Find where the given text appears and provide that cell's center as (x, y) coordinate. 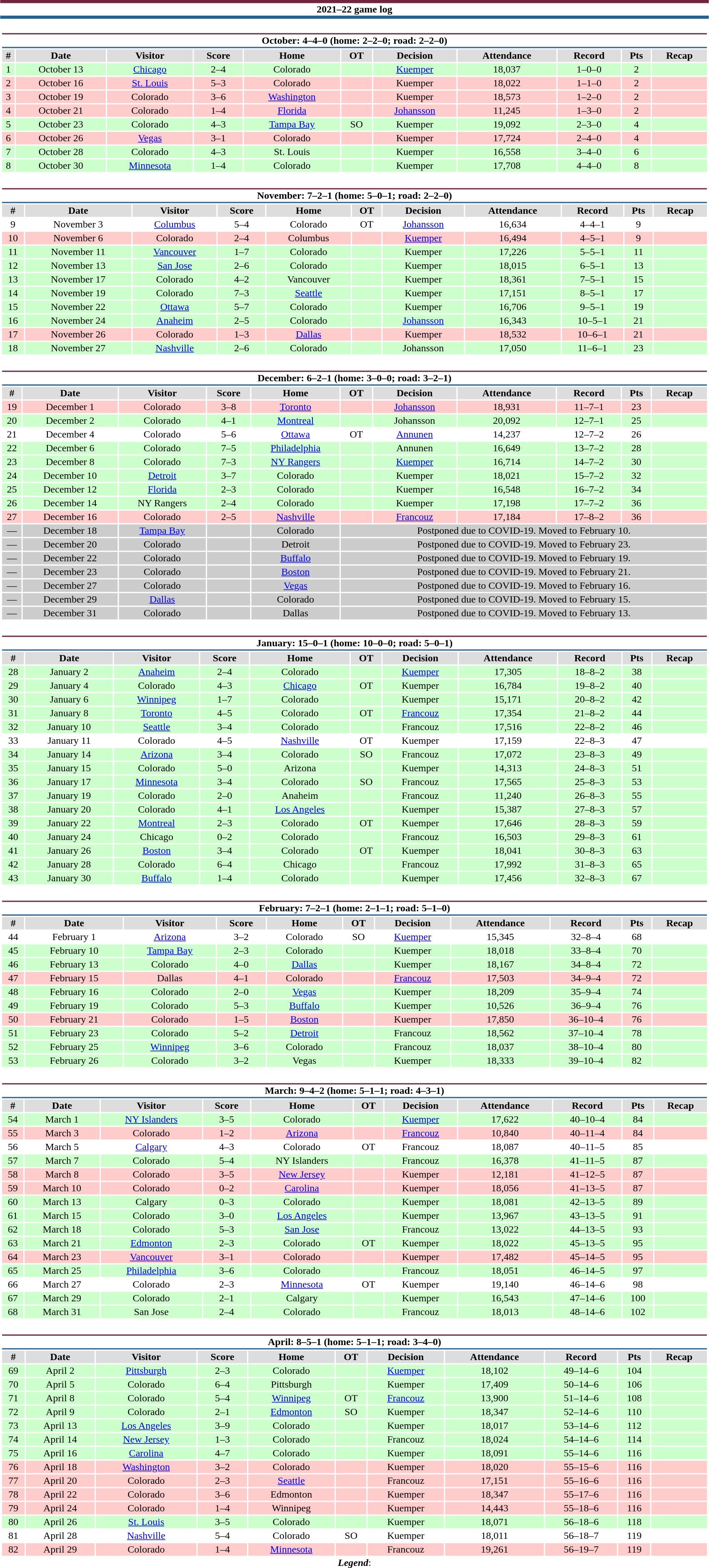
April 29 (60, 1550)
December 2 (70, 420)
112 (634, 1425)
4–0 (242, 965)
108 (634, 1398)
69 (13, 1370)
22–8–3 (590, 740)
December 1 (70, 407)
February 10 (74, 950)
66 (12, 1285)
18,333 (501, 1060)
February 13 (74, 965)
71 (13, 1398)
106 (634, 1385)
50 (13, 1020)
1–3–0 (589, 110)
Postponed due to COVID-19. Moved to February 15. (524, 600)
16,649 (507, 448)
0–3 (227, 1202)
49–14–6 (581, 1370)
13,900 (494, 1398)
Postponed due to COVID-19. Moved to February 21. (524, 572)
17,565 (508, 782)
46–14–5 (587, 1270)
December 29 (70, 600)
18,051 (505, 1270)
15,345 (501, 937)
79 (13, 1508)
17,708 (507, 165)
January 10 (69, 727)
22–8–2 (590, 727)
January 19 (69, 795)
March: 9–4–2 (home: 5–1–1; road: 4–3–1) (354, 1091)
41–12–5 (587, 1175)
16,378 (505, 1160)
45–13–5 (587, 1243)
55–17–6 (581, 1495)
March 15 (62, 1215)
March 5 (62, 1147)
18,021 (507, 475)
10–6–1 (592, 335)
1–0–0 (589, 70)
52 (13, 1047)
November: 7–2–1 (home: 5–0–1; road: 2–2–0) (354, 196)
February 23 (74, 1033)
5–6 (228, 435)
11,240 (508, 795)
January 22 (69, 823)
January 15 (69, 768)
10 (12, 238)
Postponed due to COVID-19. Moved to February 23. (524, 545)
14–7–2 (589, 462)
19,261 (494, 1550)
November 11 (78, 252)
December 10 (70, 475)
December 22 (70, 558)
January 24 (69, 837)
19,140 (505, 1285)
February 25 (74, 1047)
18,011 (494, 1535)
24–8–3 (590, 768)
41–11–5 (587, 1160)
April 24 (60, 1508)
17,482 (505, 1257)
17,992 (508, 865)
16,634 (512, 225)
16,343 (512, 320)
January 28 (69, 865)
20–8–2 (590, 700)
30–8–3 (590, 850)
18,017 (494, 1425)
18,081 (505, 1202)
November 3 (78, 225)
16,494 (512, 238)
73 (13, 1425)
March 7 (62, 1160)
5–0 (225, 768)
14,237 (507, 435)
November 19 (78, 293)
31 (13, 713)
21–8–2 (590, 713)
December: 6–2–1 (home: 3–0–0; road: 3–2–1) (354, 378)
18,071 (494, 1522)
40–10–4 (587, 1120)
Postponed due to COVID-19. Moved to February 13. (524, 613)
December 16 (70, 517)
January 2 (69, 672)
10–5–1 (592, 320)
2–4–0 (589, 138)
3–7 (228, 475)
44–13–5 (587, 1230)
18,562 (501, 1033)
February: 7–2–1 (home: 2–1–1; road: 5–1–0) (354, 908)
48 (13, 992)
18,087 (505, 1147)
17,159 (508, 740)
18 (12, 348)
41–13–5 (587, 1188)
93 (638, 1230)
March 31 (62, 1312)
3–8 (228, 407)
48–14–6 (587, 1312)
February 21 (74, 1020)
October: 4–4–0 (home: 2–2–0; road: 2–2–0) (354, 41)
18–8–2 (590, 672)
16,784 (508, 685)
1–2–0 (589, 97)
11,245 (507, 110)
February 26 (74, 1060)
35 (13, 768)
43 (13, 878)
104 (634, 1370)
38–10–4 (586, 1047)
12 (12, 265)
17,354 (508, 713)
56–19–7 (581, 1550)
12,181 (505, 1175)
26–8–3 (590, 795)
February 1 (74, 937)
5–7 (242, 307)
December 18 (70, 530)
33–8–4 (586, 950)
October 30 (61, 165)
April 28 (60, 1535)
March 10 (62, 1188)
45 (13, 950)
56–18–6 (581, 1522)
January 30 (69, 878)
2021–22 game log (354, 9)
32–8–4 (586, 937)
November 27 (78, 348)
December 12 (70, 490)
91 (638, 1215)
18,024 (494, 1440)
January 6 (69, 700)
19–8–2 (590, 685)
7–5–1 (592, 280)
55–15–6 (581, 1467)
110 (634, 1412)
December 14 (70, 503)
March 23 (62, 1257)
March 21 (62, 1243)
Postponed due to COVID-19. Moved to February 16. (524, 585)
April 9 (60, 1412)
December 8 (70, 462)
November 22 (78, 307)
100 (638, 1298)
February 15 (74, 978)
46–14–6 (587, 1285)
4–2 (242, 280)
13,967 (505, 1215)
4–5–1 (592, 238)
February 16 (74, 992)
5–5–1 (592, 252)
17,516 (508, 727)
43–13–5 (587, 1215)
15,387 (508, 810)
98 (638, 1285)
March 29 (62, 1298)
October 21 (61, 110)
October 26 (61, 138)
16,503 (508, 837)
19,092 (507, 125)
18,532 (512, 335)
3–4–0 (589, 152)
18,091 (494, 1453)
114 (634, 1440)
17,850 (501, 1020)
7 (8, 152)
31–8–3 (590, 865)
17,622 (505, 1120)
33 (13, 740)
102 (638, 1312)
58 (12, 1175)
18,167 (501, 965)
14 (12, 293)
41 (13, 850)
10,526 (501, 1005)
75 (13, 1453)
7–5 (228, 448)
October 16 (61, 83)
39 (13, 823)
18,015 (512, 265)
March 13 (62, 1202)
16,543 (505, 1298)
11–7–1 (589, 407)
13,022 (505, 1230)
5 (8, 125)
25–8–3 (590, 782)
3 (8, 97)
November 6 (78, 238)
1–5 (242, 1020)
18,056 (505, 1188)
April 8 (60, 1398)
14,313 (508, 768)
56–18–7 (581, 1535)
85 (638, 1147)
24 (12, 475)
11–6–1 (592, 348)
16 (12, 320)
20 (12, 420)
March 3 (62, 1133)
October 13 (61, 70)
November 26 (78, 335)
9–5–1 (592, 307)
54–14–6 (581, 1440)
January 17 (69, 782)
18,573 (507, 97)
17–7–2 (589, 503)
35–9–4 (586, 992)
34–9–4 (586, 978)
17,050 (512, 348)
December 31 (70, 613)
18,020 (494, 1467)
November 24 (78, 320)
23–8–3 (590, 755)
4–7 (222, 1453)
97 (638, 1270)
17,198 (507, 503)
32–8–3 (590, 878)
20,092 (507, 420)
3–0 (227, 1215)
March 27 (62, 1285)
December 23 (70, 572)
29–8–3 (590, 837)
45–14–5 (587, 1257)
December 20 (70, 545)
March 8 (62, 1175)
16,714 (507, 462)
77 (13, 1480)
January: 15–0–1 (home: 10–0–0; road: 5–0–1) (354, 643)
16,558 (507, 152)
April 20 (60, 1480)
Postponed due to COVID-19. Moved to February 19. (524, 558)
3–9 (222, 1425)
56 (12, 1147)
53–14–6 (581, 1425)
14,443 (494, 1508)
November 13 (78, 265)
April 16 (60, 1453)
15–7–2 (589, 475)
36–10–4 (586, 1020)
October 23 (61, 125)
55–18–6 (581, 1508)
November 17 (78, 280)
89 (638, 1202)
April 13 (60, 1425)
April 2 (60, 1370)
16,548 (507, 490)
27 (12, 517)
18,931 (507, 407)
17,184 (507, 517)
18,013 (505, 1312)
50–14–6 (581, 1385)
October 19 (61, 97)
1–2 (227, 1133)
55–14–6 (581, 1453)
51–14–6 (581, 1398)
March 1 (62, 1120)
October 28 (61, 152)
47–14–6 (587, 1298)
37–10–4 (586, 1033)
6–5–1 (592, 265)
64 (12, 1257)
April 14 (60, 1440)
18,018 (501, 950)
17,226 (512, 252)
1–1–0 (589, 83)
39–10–4 (586, 1060)
81 (13, 1535)
16–7–2 (589, 490)
37 (13, 795)
12–7–2 (589, 435)
17,305 (508, 672)
40–11–4 (587, 1133)
2–3–0 (589, 125)
January 26 (69, 850)
17,503 (501, 978)
52–14–6 (581, 1412)
1 (8, 70)
54 (12, 1120)
5–2 (242, 1033)
18,209 (501, 992)
December 6 (70, 448)
18,102 (494, 1370)
15,171 (508, 700)
62 (12, 1230)
12–7–1 (589, 420)
27–8–3 (590, 810)
18,361 (512, 280)
April 5 (60, 1385)
17,646 (508, 823)
January 14 (69, 755)
22 (12, 448)
April 22 (60, 1495)
December 4 (70, 435)
April 26 (60, 1522)
March 25 (62, 1270)
17,072 (508, 755)
Postponed due to COVID-19. Moved to February 10. (524, 530)
April 18 (60, 1467)
December 27 (70, 585)
8–5–1 (592, 293)
55–16–6 (581, 1480)
29 (13, 685)
28–8–3 (590, 823)
17–8–2 (589, 517)
18,041 (508, 850)
16,706 (512, 307)
40–11–5 (587, 1147)
60 (12, 1202)
April: 8–5–1 (home: 5–1–1; road: 3–4–0) (354, 1342)
January 4 (69, 685)
17,724 (507, 138)
4–4–1 (592, 225)
February 19 (74, 1005)
118 (634, 1522)
42–13–5 (587, 1202)
March 18 (62, 1230)
34–8–4 (586, 965)
36–9–4 (586, 1005)
January 8 (69, 713)
17,409 (494, 1385)
13–7–2 (589, 448)
January 11 (69, 740)
January 20 (69, 810)
10,840 (505, 1133)
17,456 (508, 878)
4–4–0 (589, 165)
